Search for the cell housing the specified text and yield its [x, y] center coordinate. 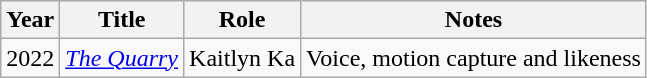
Role [242, 20]
2022 [30, 58]
Voice, motion capture and likeness [474, 58]
Notes [474, 20]
Kaitlyn Ka [242, 58]
Year [30, 20]
Title [122, 20]
The Quarry [122, 58]
